Provide the [x, y] coordinate of the cell's center where the given text is located.  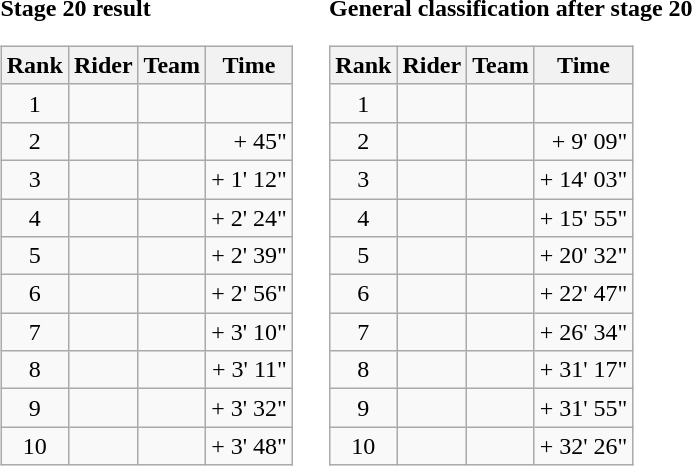
+ 1' 12" [250, 179]
+ 2' 56" [250, 294]
+ 31' 17" [584, 370]
+ 26' 34" [584, 332]
+ 45" [250, 141]
+ 22' 47" [584, 294]
+ 3' 10" [250, 332]
+ 14' 03" [584, 179]
+ 2' 24" [250, 217]
+ 15' 55" [584, 217]
+ 20' 32" [584, 256]
+ 9' 09" [584, 141]
+ 31' 55" [584, 408]
+ 2' 39" [250, 256]
+ 3' 48" [250, 446]
+ 32' 26" [584, 446]
+ 3' 11" [250, 370]
+ 3' 32" [250, 408]
